Identify which cell holds the provided text, then report its (X, Y) central coordinate. 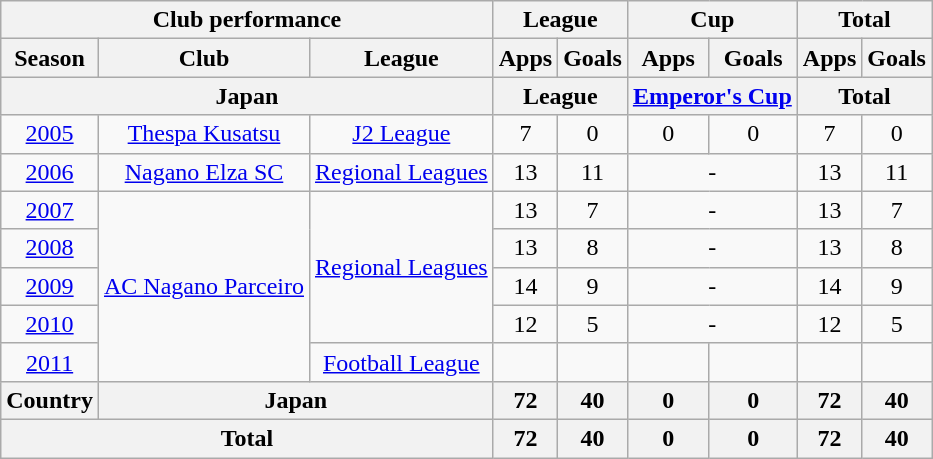
2005 (50, 134)
Country (50, 400)
Season (50, 58)
J2 League (401, 134)
Emperor's Cup (712, 96)
Club (204, 58)
Nagano Elza SC (204, 172)
Cup (712, 20)
2009 (50, 286)
2010 (50, 324)
2006 (50, 172)
2008 (50, 248)
Club performance (247, 20)
2011 (50, 362)
Football League (401, 362)
2007 (50, 210)
AC Nagano Parceiro (204, 286)
Thespa Kusatsu (204, 134)
